For the text-containing cell, return its midpoint in [X, Y] coordinate format. 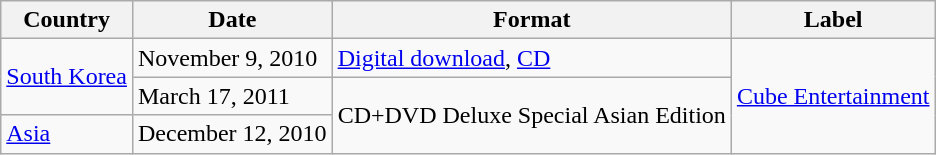
Label [833, 20]
Format [532, 20]
December 12, 2010 [232, 134]
March 17, 2011 [232, 96]
Asia [67, 134]
Digital download, CD [532, 58]
CD+DVD Deluxe Special Asian Edition [532, 115]
November 9, 2010 [232, 58]
Country [67, 20]
South Korea [67, 77]
Cube Entertainment [833, 96]
Date [232, 20]
